Search for the cell housing the specified text and yield its [X, Y] center coordinate. 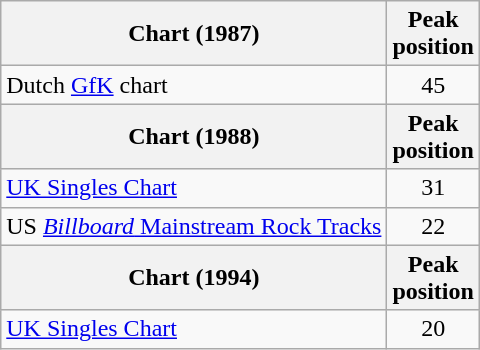
Dutch GfK chart [194, 85]
45 [433, 85]
20 [433, 329]
Chart (1988) [194, 136]
31 [433, 188]
US Billboard Mainstream Rock Tracks [194, 226]
Chart (1994) [194, 278]
Chart (1987) [194, 34]
22 [433, 226]
